Search for the cell housing the specified text and yield its [x, y] center coordinate. 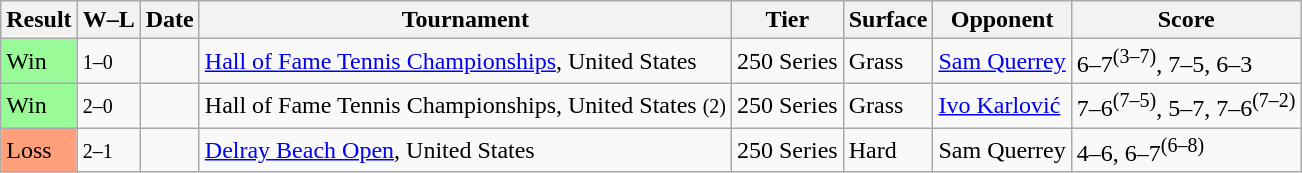
1–0 [108, 62]
Delray Beach Open, United States [465, 150]
Surface [888, 20]
Tier [787, 20]
Result [39, 20]
Hall of Fame Tennis Championships, United States (2) [465, 106]
Ivo Karlović [1002, 106]
2–0 [108, 106]
W–L [108, 20]
4–6, 6–7(6–8) [1186, 150]
Date [170, 20]
Hall of Fame Tennis Championships, United States [465, 62]
Loss [39, 150]
Score [1186, 20]
Opponent [1002, 20]
2–1 [108, 150]
7–6(7–5), 5–7, 7–6(7–2) [1186, 106]
Hard [888, 150]
6–7(3–7), 7–5, 6–3 [1186, 62]
Tournament [465, 20]
